From the cell containing the given text, extract its center point as (X, Y) coordinate. 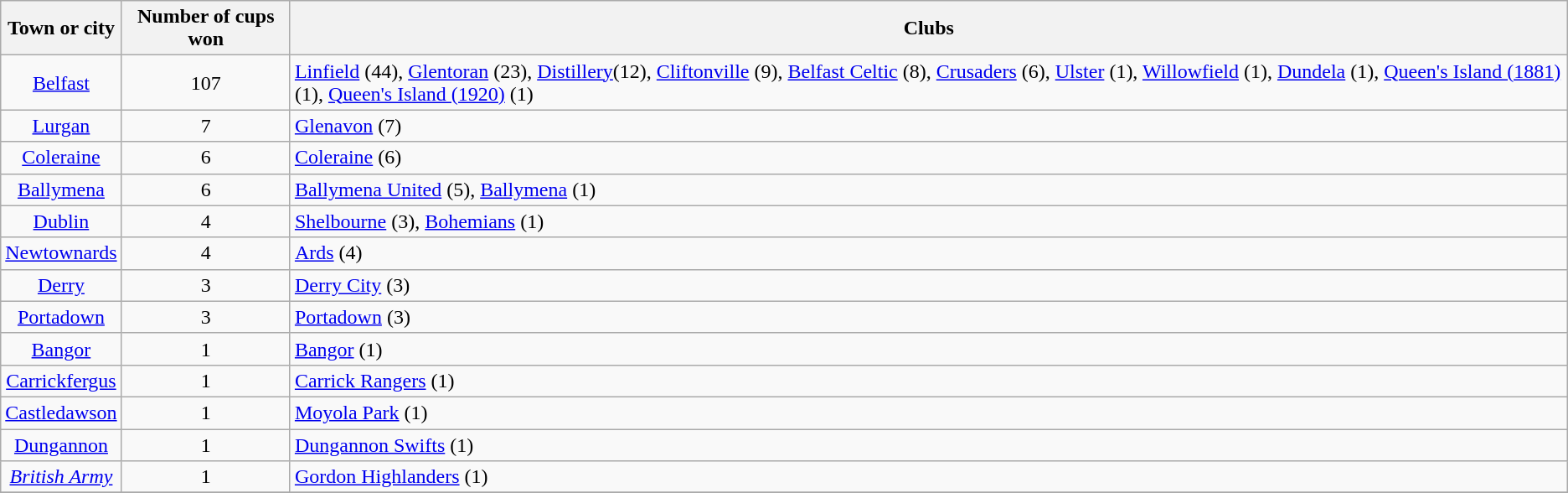
107 (206, 82)
Lurgan (61, 126)
Shelbourne (3), Bohemians (1) (928, 221)
Derry City (3) (928, 285)
Dungannon Swifts (1) (928, 445)
Belfast (61, 82)
Town or city (61, 29)
Number of cups won (206, 29)
Derry (61, 285)
Portadown (61, 317)
Bangor (61, 349)
Castledawson (61, 413)
Ards (4) (928, 253)
Portadown (3) (928, 317)
Bangor (1) (928, 349)
Carrick Rangers (1) (928, 381)
Gordon Highlanders (1) (928, 477)
Carrickfergus (61, 381)
Glenavon (7) (928, 126)
Dungannon (61, 445)
Ballymena (61, 189)
Dublin (61, 221)
Newtownards (61, 253)
British Army (61, 477)
Clubs (928, 29)
Coleraine (6) (928, 158)
Ballymena United (5), Ballymena (1) (928, 189)
Coleraine (61, 158)
7 (206, 126)
Moyola Park (1) (928, 413)
